Return [X, Y] of the center of cell containing provided text 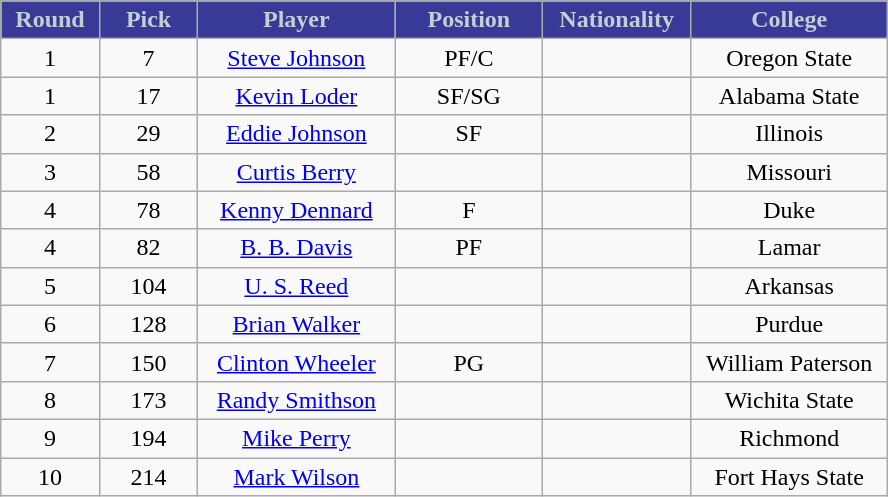
PG [469, 362]
Clinton Wheeler [296, 362]
Illinois [790, 134]
8 [50, 400]
Position [469, 20]
SF/SG [469, 96]
Pick [148, 20]
Nationality [617, 20]
Arkansas [790, 286]
Lamar [790, 248]
Mark Wilson [296, 477]
Wichita State [790, 400]
Round [50, 20]
Duke [790, 210]
58 [148, 172]
Randy Smithson [296, 400]
Oregon State [790, 58]
Mike Perry [296, 438]
Missouri [790, 172]
3 [50, 172]
6 [50, 324]
William Paterson [790, 362]
Curtis Berry [296, 172]
173 [148, 400]
104 [148, 286]
SF [469, 134]
10 [50, 477]
2 [50, 134]
Eddie Johnson [296, 134]
78 [148, 210]
U. S. Reed [296, 286]
PF [469, 248]
Kevin Loder [296, 96]
Alabama State [790, 96]
Brian Walker [296, 324]
Fort Hays State [790, 477]
Player [296, 20]
Kenny Dennard [296, 210]
214 [148, 477]
128 [148, 324]
194 [148, 438]
B. B. Davis [296, 248]
82 [148, 248]
9 [50, 438]
PF/C [469, 58]
College [790, 20]
17 [148, 96]
Richmond [790, 438]
Purdue [790, 324]
Steve Johnson [296, 58]
29 [148, 134]
F [469, 210]
5 [50, 286]
150 [148, 362]
